For the text-containing cell, return its midpoint in [x, y] coordinate format. 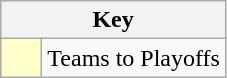
Teams to Playoffs [134, 58]
Key [114, 20]
